Locate the cell with the specified text and output its [X, Y] center coordinate. 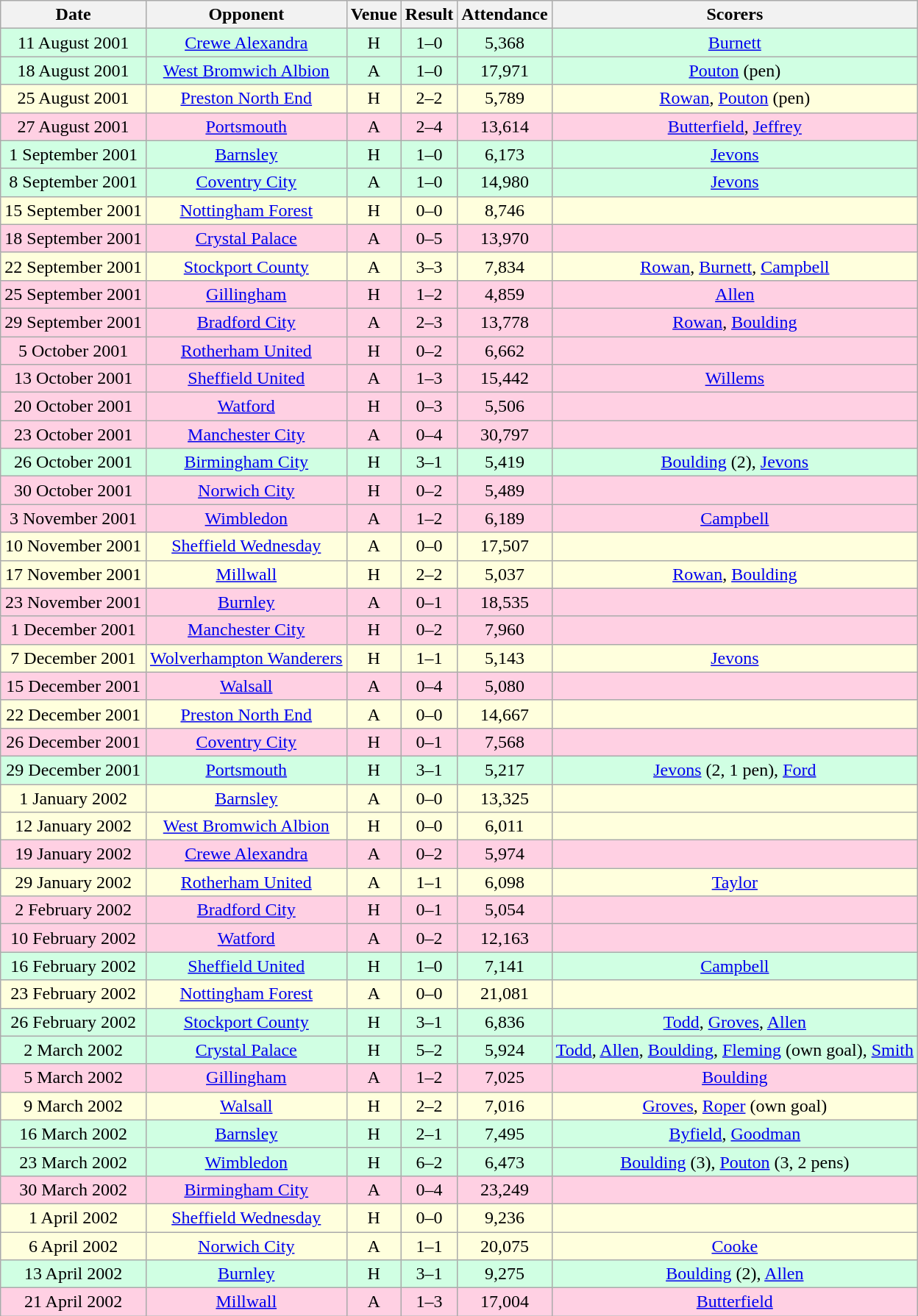
29 December 2001 [74, 770]
5,080 [505, 686]
5,037 [505, 574]
29 January 2002 [74, 882]
5–2 [429, 1050]
Venue [374, 15]
3–3 [429, 266]
Pouton (pen) [734, 71]
23 March 2002 [74, 1162]
Butterfield [734, 1302]
Result [429, 15]
18 August 2001 [74, 71]
Boulding (3), Pouton (3, 2 pens) [734, 1162]
Rowan, Burnett, Campbell [734, 266]
5,789 [505, 99]
13,325 [505, 798]
Scorers [734, 15]
5,419 [505, 462]
8 September 2001 [74, 182]
7 December 2001 [74, 658]
8,746 [505, 210]
Wolverhampton Wanderers [246, 658]
20,075 [505, 1246]
7,141 [505, 966]
Todd, Groves, Allen [734, 1022]
30 October 2001 [74, 490]
2 March 2002 [74, 1050]
Taylor [734, 882]
Byfield, Goodman [734, 1134]
5,143 [505, 658]
22 December 2001 [74, 714]
13 April 2002 [74, 1274]
Jevons (2, 1 pen), Ford [734, 770]
Groves, Roper (own goal) [734, 1106]
15 September 2001 [74, 210]
26 December 2001 [74, 742]
6,662 [505, 351]
Opponent [246, 15]
29 September 2001 [74, 322]
Allen [734, 294]
5,506 [505, 407]
1 January 2002 [74, 798]
Date [74, 15]
25 September 2001 [74, 294]
Boulding [734, 1078]
13,614 [505, 126]
5,217 [505, 770]
20 October 2001 [74, 407]
23,249 [505, 1190]
19 January 2002 [74, 854]
23 November 2001 [74, 602]
6,011 [505, 826]
17 November 2001 [74, 574]
17,507 [505, 546]
6,189 [505, 518]
18 September 2001 [74, 238]
7,025 [505, 1078]
Todd, Allen, Boulding, Fleming (own goal), Smith [734, 1050]
Willems [734, 379]
30 March 2002 [74, 1190]
7,960 [505, 630]
6,473 [505, 1162]
14,980 [505, 182]
5,489 [505, 490]
14,667 [505, 714]
26 February 2002 [74, 1022]
11 August 2001 [74, 43]
1 December 2001 [74, 630]
6,173 [505, 154]
1 April 2002 [74, 1217]
12,163 [505, 938]
4,859 [505, 294]
21 April 2002 [74, 1302]
23 October 2001 [74, 435]
1 September 2001 [74, 154]
Boulding (2), Jevons [734, 462]
5,924 [505, 1050]
10 February 2002 [74, 938]
Cooke [734, 1246]
3 November 2001 [74, 518]
9,275 [505, 1274]
0–5 [429, 238]
2–3 [429, 322]
7,568 [505, 742]
17,971 [505, 71]
9 March 2002 [74, 1106]
5,368 [505, 43]
16 February 2002 [74, 966]
7,016 [505, 1106]
12 January 2002 [74, 826]
23 February 2002 [74, 994]
5 March 2002 [74, 1078]
15,442 [505, 379]
7,834 [505, 266]
17,004 [505, 1302]
5 October 2001 [74, 351]
18,535 [505, 602]
2–4 [429, 126]
5,054 [505, 910]
Attendance [505, 15]
21,081 [505, 994]
16 March 2002 [74, 1134]
22 September 2001 [74, 266]
6 April 2002 [74, 1246]
13,970 [505, 238]
25 August 2001 [74, 99]
13,778 [505, 322]
30,797 [505, 435]
9,236 [505, 1217]
15 December 2001 [74, 686]
5,974 [505, 854]
6–2 [429, 1162]
26 October 2001 [74, 462]
Burnett [734, 43]
2 February 2002 [74, 910]
Boulding (2), Allen [734, 1274]
Butterfield, Jeffrey [734, 126]
0–3 [429, 407]
13 October 2001 [74, 379]
7,495 [505, 1134]
Rowan, Pouton (pen) [734, 99]
6,836 [505, 1022]
27 August 2001 [74, 126]
2–1 [429, 1134]
10 November 2001 [74, 546]
6,098 [505, 882]
